Pinpoint the cell where the given text exists, returning its (x, y) midpoint coordinate. 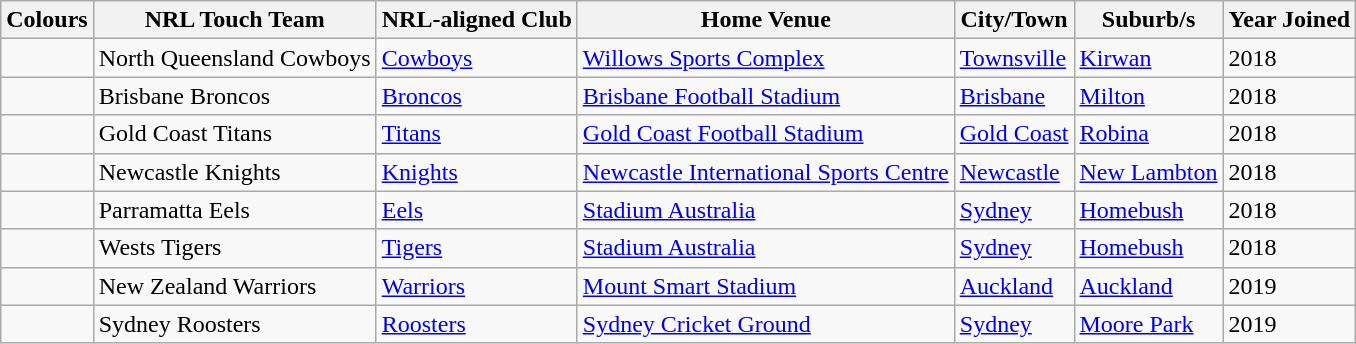
Mount Smart Stadium (766, 286)
Sydney Roosters (234, 324)
Townsville (1014, 58)
Tigers (476, 248)
NRL-aligned Club (476, 20)
North Queensland Cowboys (234, 58)
Cowboys (476, 58)
Robina (1148, 134)
New Lambton (1148, 172)
City/Town (1014, 20)
Gold Coast (1014, 134)
Willows Sports Complex (766, 58)
Kirwan (1148, 58)
Knights (476, 172)
Newcastle (1014, 172)
Year Joined (1290, 20)
Titans (476, 134)
Brisbane (1014, 96)
Suburb/s (1148, 20)
Parramatta Eels (234, 210)
Newcastle Knights (234, 172)
Newcastle International Sports Centre (766, 172)
NRL Touch Team (234, 20)
Wests Tigers (234, 248)
Colours (47, 20)
Moore Park (1148, 324)
Gold Coast Titans (234, 134)
Brisbane Broncos (234, 96)
Eels (476, 210)
Roosters (476, 324)
Gold Coast Football Stadium (766, 134)
Brisbane Football Stadium (766, 96)
Warriors (476, 286)
Milton (1148, 96)
Broncos (476, 96)
Sydney Cricket Ground (766, 324)
Home Venue (766, 20)
New Zealand Warriors (234, 286)
